Return the (X, Y) coordinate for the center point of the cell that contains the specified text.  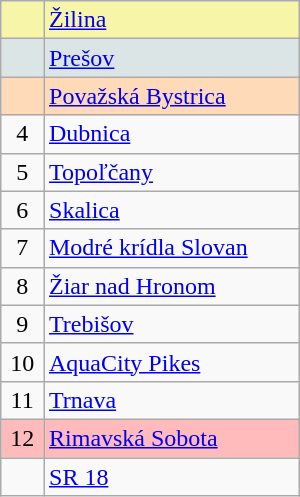
Topoľčany (172, 172)
Dubnica (172, 134)
7 (22, 248)
12 (22, 438)
6 (22, 210)
Prešov (172, 58)
4 (22, 134)
11 (22, 400)
Rimavská Sobota (172, 438)
Žiar nad Hronom (172, 286)
Trebišov (172, 324)
8 (22, 286)
9 (22, 324)
Skalica (172, 210)
5 (22, 172)
AquaCity Pikes (172, 362)
Žilina (172, 20)
10 (22, 362)
Modré krídla Slovan (172, 248)
SR 18 (172, 477)
Považská Bystrica (172, 96)
Trnava (172, 400)
